Return [X, Y] of the center of cell containing provided text 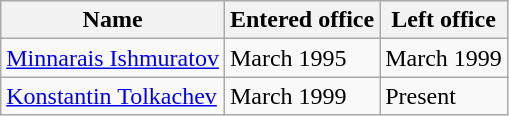
Entered office [302, 20]
Name [113, 20]
Left office [444, 20]
Present [444, 96]
Konstantin Tolkachev [113, 96]
Minnarais Ishmuratov [113, 58]
March 1995 [302, 58]
